Return the [X, Y] coordinate for the center point of the cell that contains the specified text.  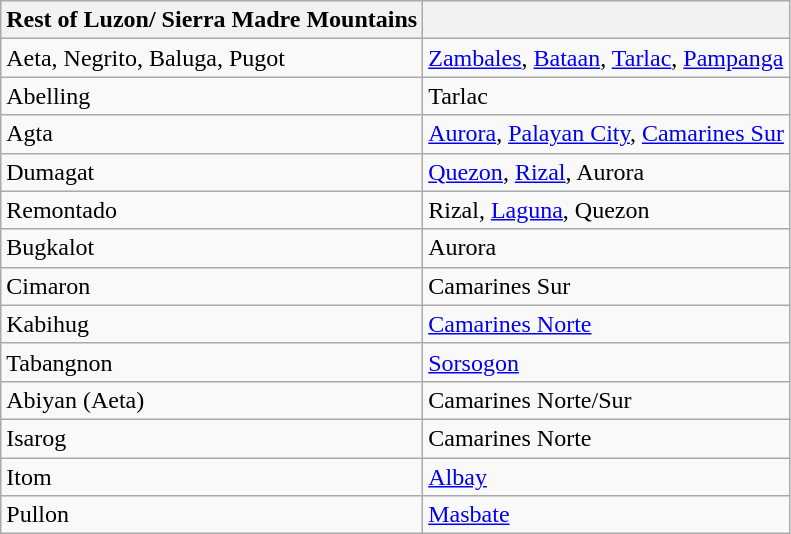
Kabihug [212, 324]
Remontado [212, 210]
Aurora [606, 248]
Cimaron [212, 286]
Abiyan (Aeta) [212, 400]
Zambales, Bataan, Tarlac, Pampanga [606, 58]
Aeta, Negrito, Baluga, Pugot [212, 58]
Camarines Norte/Sur [606, 400]
Aurora, Palayan City, Camarines Sur [606, 134]
Bugkalot [212, 248]
Tarlac [606, 96]
Tabangnon [212, 362]
Quezon, Rizal, Aurora [606, 172]
Itom [212, 477]
Agta [212, 134]
Dumagat [212, 172]
Rizal, Laguna, Quezon [606, 210]
Abelling [212, 96]
Rest of Luzon/ Sierra Madre Mountains [212, 20]
Isarog [212, 438]
Albay [606, 477]
Pullon [212, 515]
Sorsogon [606, 362]
Camarines Sur [606, 286]
Masbate [606, 515]
